From the cell containing the given text, extract its center point as (X, Y) coordinate. 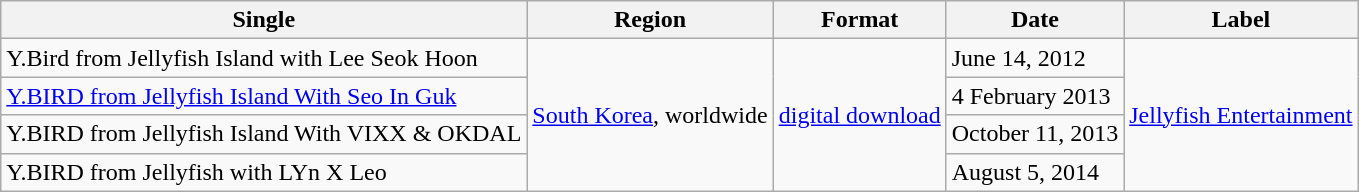
Y.Bird from Jellyfish Island with Lee Seok Hoon (264, 58)
Jellyfish Entertainment (1241, 115)
Label (1241, 20)
Format (860, 20)
Region (650, 20)
South Korea, worldwide (650, 115)
June 14, 2012 (1034, 58)
Y.BIRD from Jellyfish with LYn X Leo (264, 172)
Y.BIRD from Jellyfish Island With VIXX & OKDAL (264, 134)
Date (1034, 20)
October 11, 2013 (1034, 134)
Y.BIRD from Jellyfish Island With Seo In Guk (264, 96)
August 5, 2014 (1034, 172)
4 February 2013 (1034, 96)
Single (264, 20)
digital download (860, 115)
